Determine the [x, y] coordinate at the center of the cell enclosing the given text.  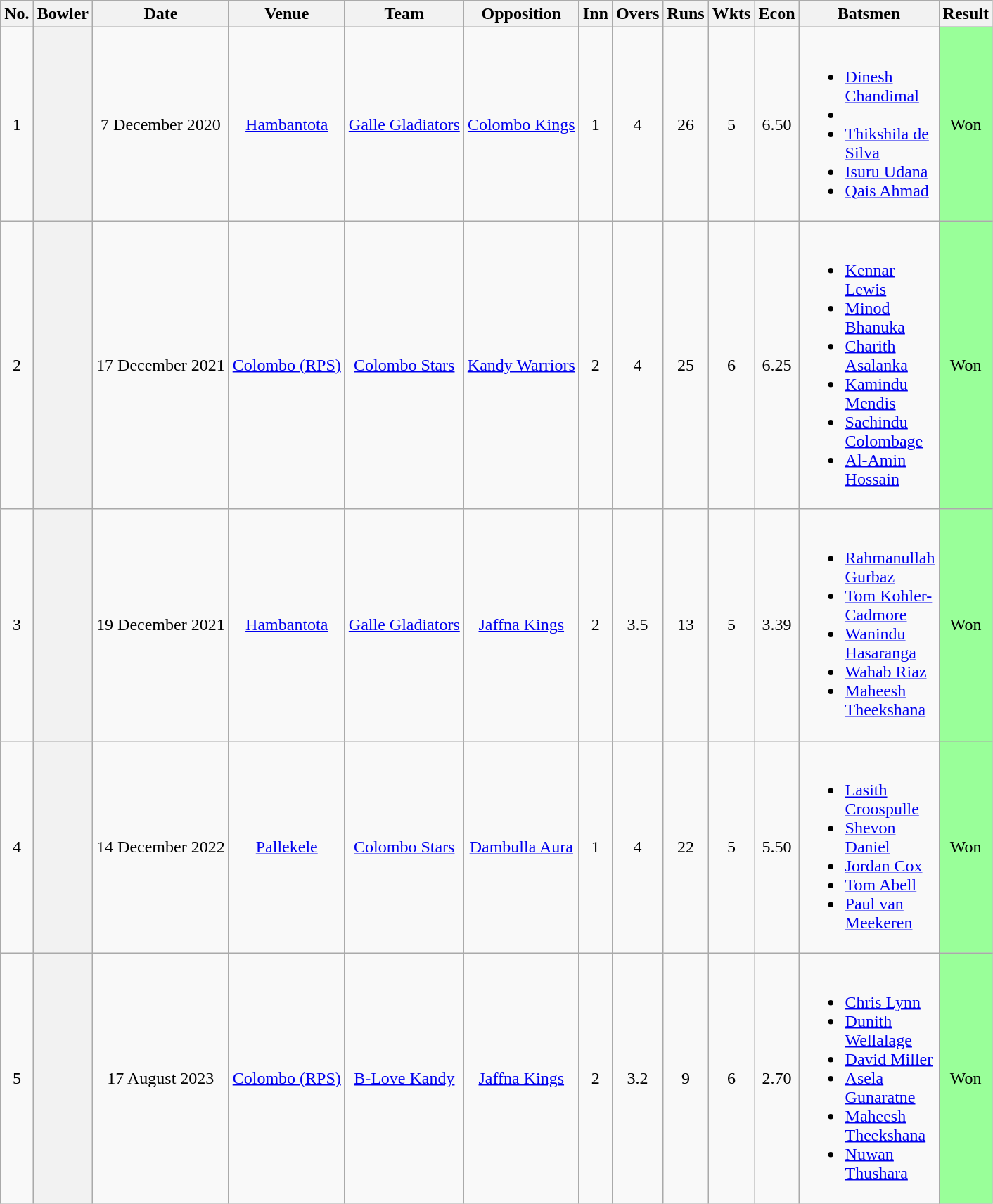
17 August 2023 [161, 1078]
9 [686, 1078]
Pallekele [287, 847]
Venue [287, 14]
3.39 [776, 625]
Chris LynnDunith WellalageDavid MillerAsela GunaratneMaheesh TheekshanaNuwan Thushara [869, 1078]
Wkts [731, 14]
13 [686, 625]
Runs [686, 14]
No. [17, 14]
Lasith CroospulleShevon DanielJordan CoxTom AbellPaul van Meekeren [869, 847]
Result [966, 14]
Batsmen [869, 14]
Kennar LewisMinod BhanukaCharith AsalankaKamindu MendisSachindu ColombageAl-Amin Hossain [869, 365]
2.70 [776, 1078]
26 [686, 124]
3 [17, 625]
Bowler [63, 14]
7 December 2020 [161, 124]
17 December 2021 [161, 365]
6.25 [776, 365]
Dambulla Aura [521, 847]
25 [686, 365]
Dinesh ChandimalThikshila de SilvaIsuru UdanaQais Ahmad [869, 124]
B-Love Kandy [404, 1078]
Team [404, 14]
14 December 2022 [161, 847]
Econ [776, 14]
Date [161, 14]
3.5 [637, 625]
Colombo Kings [521, 124]
22 [686, 847]
Opposition [521, 14]
6.50 [776, 124]
Overs [637, 14]
Kandy Warriors [521, 365]
Rahmanullah GurbazTom Kohler-CadmoreWanindu HasarangaWahab RiazMaheesh Theekshana [869, 625]
Inn [595, 14]
3.2 [637, 1078]
5.50 [776, 847]
19 December 2021 [161, 625]
